Search for the cell housing the specified text and yield its (x, y) center coordinate. 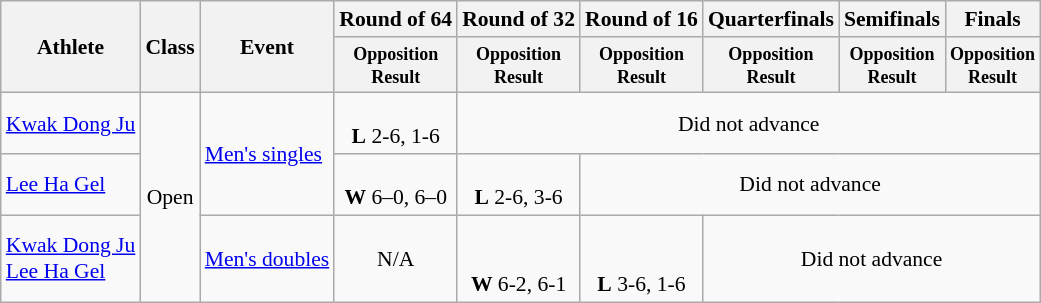
Round of 16 (642, 19)
Open (170, 198)
Men's singles (268, 154)
Kwak Dong Ju (71, 124)
L 3-6, 1-6 (642, 258)
Class (170, 47)
Men's doubles (268, 258)
L 2-6, 3-6 (518, 184)
Finals (992, 19)
W 6–0, 6–0 (396, 184)
Semifinals (892, 19)
Round of 64 (396, 19)
Round of 32 (518, 19)
Event (268, 47)
Kwak Dong Ju Lee Ha Gel (71, 258)
N/A (396, 258)
Athlete (71, 47)
Lee Ha Gel (71, 184)
L 2-6, 1-6 (396, 124)
W 6-2, 6-1 (518, 258)
Quarterfinals (771, 19)
